For the text-containing cell, return its midpoint in [x, y] coordinate format. 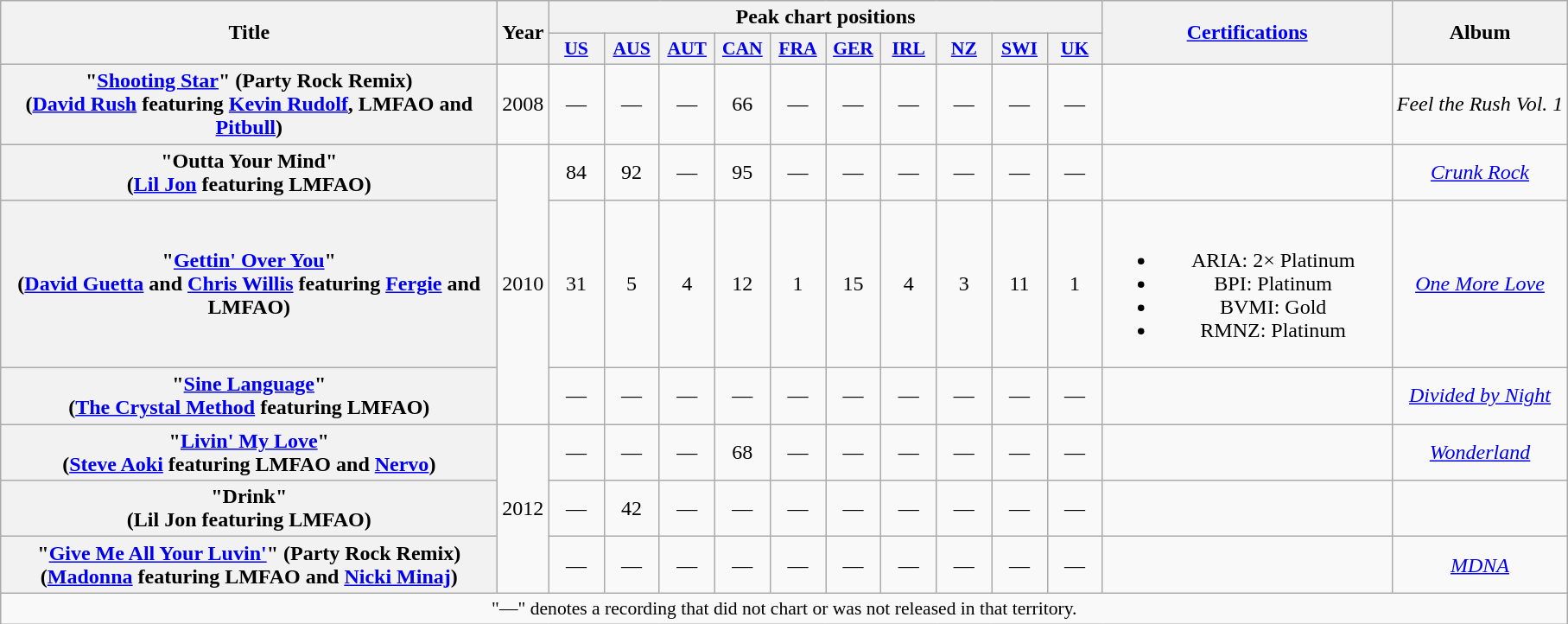
"Give Me All Your Luvin'" (Party Rock Remix)(Madonna featuring LMFAO and Nicki Minaj) [249, 565]
2012 [524, 508]
"Drink"(Lil Jon featuring LMFAO) [249, 508]
92 [632, 171]
Album [1480, 33]
US [576, 49]
Feel the Rush Vol. 1 [1480, 104]
Peak chart positions [826, 17]
84 [576, 171]
FRA [797, 49]
"Gettin' Over You"(David Guetta and Chris Willis featuring Fergie and LMFAO) [249, 284]
One More Love [1480, 284]
3 [964, 284]
"Shooting Star" (Party Rock Remix)(David Rush featuring Kevin Rudolf, LMFAO and Pitbull) [249, 104]
68 [742, 453]
15 [854, 284]
SWI [1019, 49]
AUS [632, 49]
11 [1019, 284]
"Livin' My Love"(Steve Aoki featuring LMFAO and Nervo) [249, 453]
Title [249, 33]
"—" denotes a recording that did not chart or was not released in that territory. [784, 608]
Wonderland [1480, 453]
GER [854, 49]
Certifications [1247, 33]
66 [742, 104]
42 [632, 508]
12 [742, 284]
"Sine Language"(The Crystal Method featuring LMFAO) [249, 396]
ARIA: 2× PlatinumBPI: PlatinumBVMI: GoldRMNZ: Platinum [1247, 284]
"Outta Your Mind"(Lil Jon featuring LMFAO) [249, 171]
31 [576, 284]
Year [524, 33]
MDNA [1480, 565]
CAN [742, 49]
Divided by Night [1480, 396]
AUT [687, 49]
95 [742, 171]
IRL [909, 49]
2008 [524, 104]
5 [632, 284]
UK [1075, 49]
2010 [524, 283]
NZ [964, 49]
Crunk Rock [1480, 171]
